Locate the cell with the specified text and output its (X, Y) center coordinate. 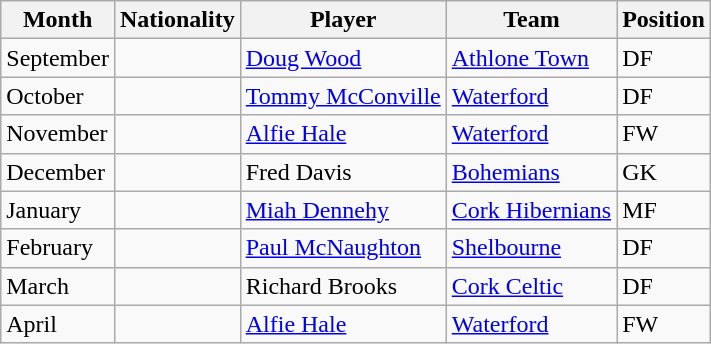
MF (664, 210)
Miah Dennehy (343, 210)
GK (664, 172)
Shelbourne (531, 248)
Cork Celtic (531, 286)
March (58, 286)
January (58, 210)
Nationality (177, 20)
Tommy McConville (343, 96)
Doug Wood (343, 58)
December (58, 172)
Fred Davis (343, 172)
Position (664, 20)
Cork Hibernians (531, 210)
Richard Brooks (343, 286)
April (58, 324)
Bohemians (531, 172)
November (58, 134)
Athlone Town (531, 58)
September (58, 58)
Team (531, 20)
Paul McNaughton (343, 248)
February (58, 248)
Player (343, 20)
Month (58, 20)
October (58, 96)
